Return the (x, y) coordinate for the center point of the cell that contains the specified text.  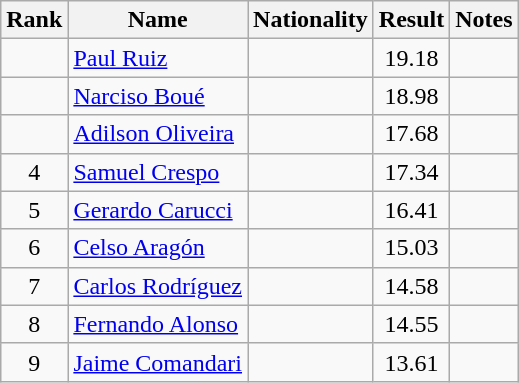
4 (34, 172)
Celso Aragón (158, 248)
9 (34, 362)
7 (34, 286)
17.34 (411, 172)
Rank (34, 20)
14.55 (411, 324)
Result (411, 20)
18.98 (411, 96)
14.58 (411, 286)
Gerardo Carucci (158, 210)
Carlos Rodríguez (158, 286)
Fernando Alonso (158, 324)
5 (34, 210)
Notes (484, 20)
Name (158, 20)
Adilson Oliveira (158, 134)
19.18 (411, 58)
Nationality (311, 20)
6 (34, 248)
Samuel Crespo (158, 172)
Jaime Comandari (158, 362)
13.61 (411, 362)
16.41 (411, 210)
17.68 (411, 134)
15.03 (411, 248)
Paul Ruiz (158, 58)
8 (34, 324)
Narciso Boué (158, 96)
